Pinpoint the cell where the given text exists, returning its (x, y) midpoint coordinate. 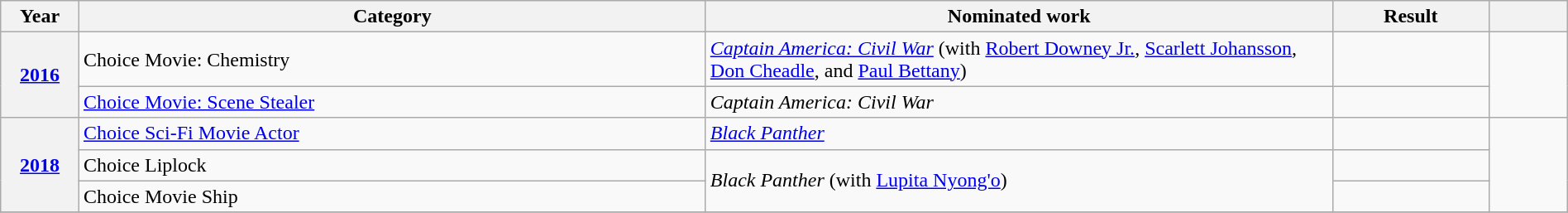
2018 (40, 165)
2016 (40, 75)
Nominated work (1019, 17)
Black Panther (1019, 133)
Choice Liplock (392, 165)
Choice Movie: Scene Stealer (392, 102)
Choice Sci-Fi Movie Actor (392, 133)
Black Panther (with Lupita Nyong'o) (1019, 181)
Captain America: Civil War (with Robert Downey Jr., Scarlett Johansson, Don Cheadle, and Paul Bettany) (1019, 60)
Choice Movie Ship (392, 196)
Year (40, 17)
Category (392, 17)
Result (1411, 17)
Choice Movie: Chemistry (392, 60)
Captain America: Civil War (1019, 102)
